Scan for the cell matching the given text and deliver its [X, Y] coordinate at center. 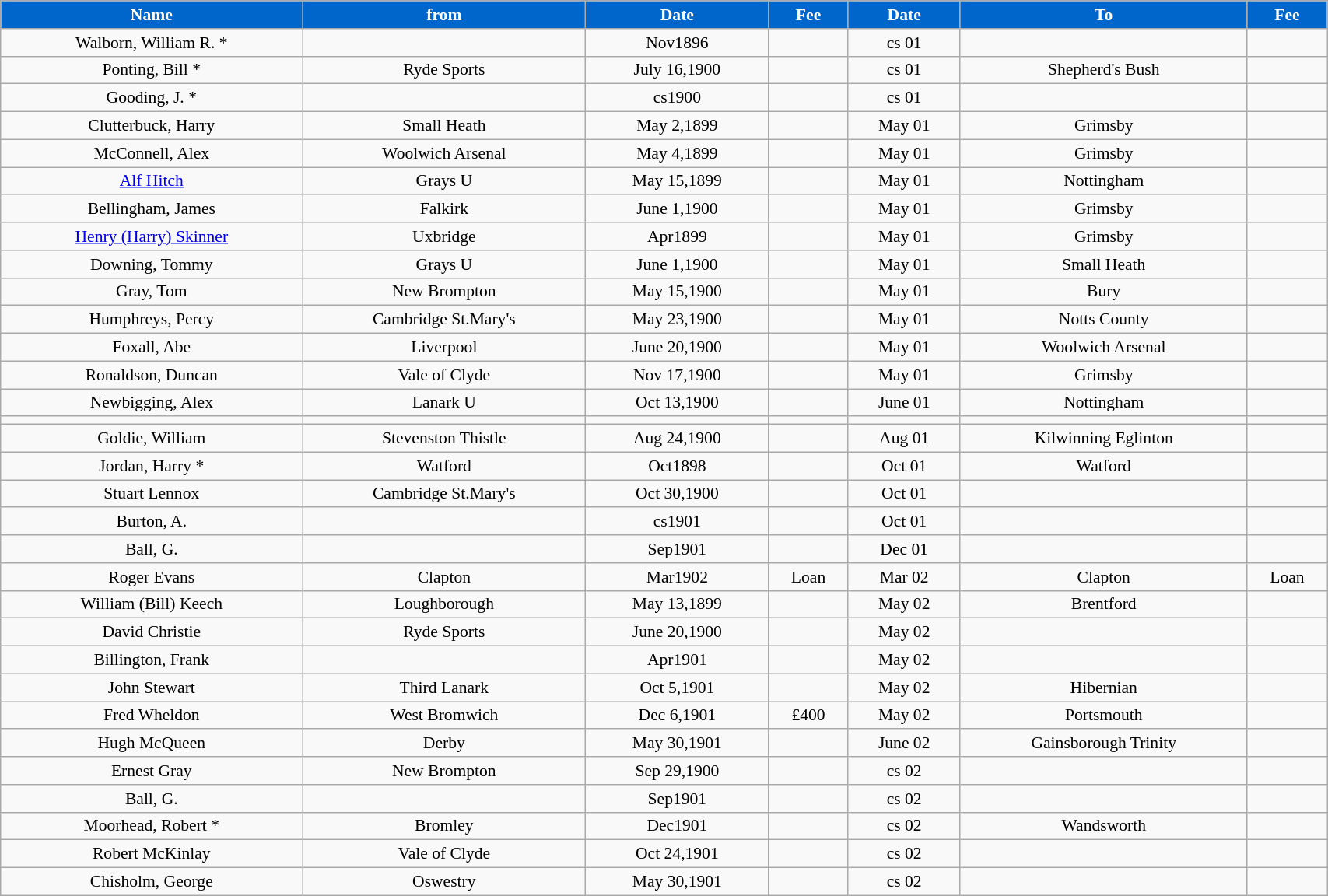
John Stewart [152, 688]
Gooding, J. * [152, 98]
Oct 13,1900 [677, 403]
Oswestry [444, 882]
Wandsworth [1103, 826]
Dec 6,1901 [677, 716]
Clutterbuck, Harry [152, 126]
William (Bill) Keech [152, 604]
Downing, Tommy [152, 264]
Brentford [1103, 604]
Hibernian [1103, 688]
David Christie [152, 632]
Liverpool [444, 348]
Shepherd's Bush [1103, 70]
Oct1898 [677, 466]
Jordan, Harry * [152, 466]
Stuart Lennox [152, 494]
Derby [444, 744]
Roger Evans [152, 577]
May 23,1900 [677, 320]
To [1103, 15]
Apr1899 [677, 236]
Stevenston Thistle [444, 439]
Uxbridge [444, 236]
Ponting, Bill * [152, 70]
Third Lanark [444, 688]
Bromley [444, 826]
Aug 24,1900 [677, 439]
Bury [1103, 292]
Billington, Frank [152, 660]
Moorhead, Robert * [152, 826]
June 02 [904, 744]
Lanark U [444, 403]
Ernest Gray [152, 771]
cs1901 [677, 522]
Ronaldson, Duncan [152, 375]
Oct 24,1901 [677, 854]
May 15,1900 [677, 292]
May 13,1899 [677, 604]
Nov 17,1900 [677, 375]
Mar 02 [904, 577]
Goldie, William [152, 439]
Alf Hitch [152, 181]
Fred Wheldon [152, 716]
June 01 [904, 403]
Nov1896 [677, 43]
Mar1902 [677, 577]
West Bromwich [444, 716]
May 4,1899 [677, 153]
Newbigging, Alex [152, 403]
Humphreys, Percy [152, 320]
Notts County [1103, 320]
Apr1901 [677, 660]
Sep 29,1900 [677, 771]
Henry (Harry) Skinner [152, 236]
Falkirk [444, 209]
Foxall, Abe [152, 348]
Gray, Tom [152, 292]
Dec1901 [677, 826]
McConnell, Alex [152, 153]
Bellingham, James [152, 209]
£400 [808, 716]
May 15,1899 [677, 181]
Chisholm, George [152, 882]
July 16,1900 [677, 70]
Burton, A. [152, 522]
Aug 01 [904, 439]
Loughborough [444, 604]
Hugh McQueen [152, 744]
Robert McKinlay [152, 854]
May 2,1899 [677, 126]
Oct 5,1901 [677, 688]
Walborn, William R. * [152, 43]
Kilwinning Eglinton [1103, 439]
Name [152, 15]
Oct 30,1900 [677, 494]
cs1900 [677, 98]
Gainsborough Trinity [1103, 744]
Portsmouth [1103, 716]
Dec 01 [904, 549]
from [444, 15]
